Search for the cell housing the specified text and yield its [x, y] center coordinate. 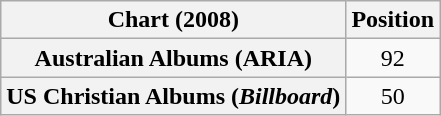
Chart (2008) [174, 20]
50 [393, 96]
92 [393, 58]
Position [393, 20]
Australian Albums (ARIA) [174, 58]
US Christian Albums (Billboard) [174, 96]
